Return the (X, Y) coordinate for the center point of the cell that contains the specified text.  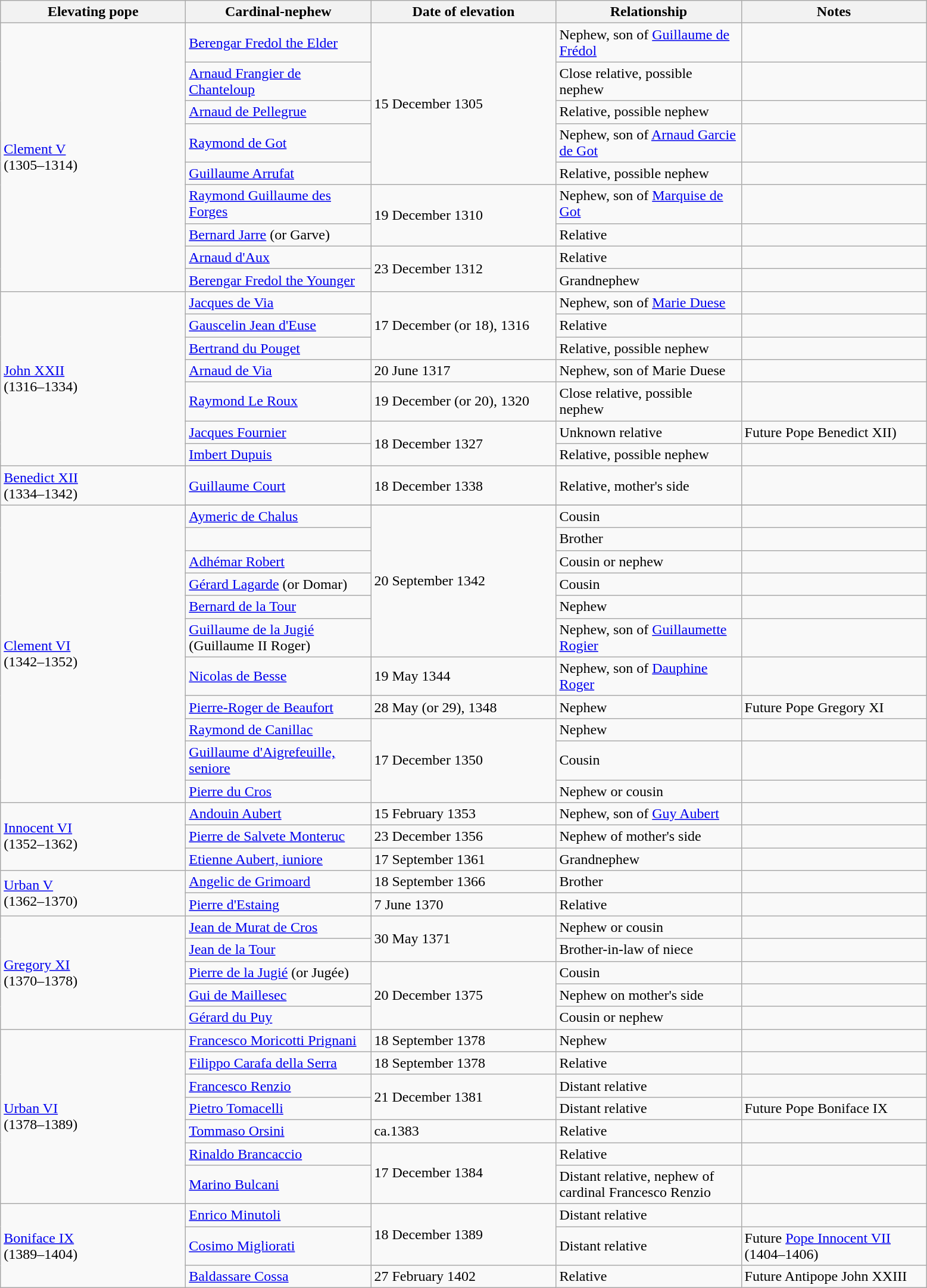
Raymond Le Roux (279, 401)
Adhémar Robert (279, 562)
Tommaso Orsini (279, 1131)
Berengar Fredol the Younger (279, 280)
Date of elevation (463, 12)
18 December 1338 (463, 486)
7 June 1370 (463, 905)
Raymond de Got (279, 143)
Francesco Moricotti Prignani (279, 1040)
Baldassare Cossa (279, 1277)
Future Pope Boniface IX (834, 1108)
Guillaume Court (279, 486)
Boniface IX(1389–1404) (93, 1246)
Pierre de la Jugié (or Jugée) (279, 972)
Andouin Aubert (279, 814)
Arnaud Frangier de Chanteloup (279, 81)
Urban VI(1378–1389) (93, 1116)
23 December 1312 (463, 269)
John XXII(1316–1334) (93, 379)
Francesco Renzio (279, 1086)
Arnaud de Via (279, 371)
Pierre d'Estaing (279, 905)
Imbert Dupuis (279, 455)
Gregory XI(1370–1378) (93, 972)
Cardinal-nephew (279, 12)
Enrico Minutoli (279, 1215)
Nicolas de Besse (279, 676)
15 February 1353 (463, 814)
Arnaud de Pellegrue (279, 112)
Future Pope Benedict XII) (834, 432)
Berengar Fredol the Elder (279, 43)
Brother-in-law of niece (649, 950)
18 September 1366 (463, 882)
Pierre de Salvete Monteruc (279, 837)
Future Antipope John XXIII (834, 1277)
19 December (or 20), 1320 (463, 401)
Future Pope Innocent VII (1404–1406) (834, 1246)
17 December (or 18), 1316 (463, 325)
Etienne Aubert, iuniore (279, 859)
Guillaume d'Aigrefeuille, seniore (279, 760)
Cosimo Migliorati (279, 1246)
Jacques de Via (279, 302)
Bernard Jarre (or Garve) (279, 235)
18 December 1327 (463, 444)
Gauscelin Jean d'Euse (279, 325)
Marino Bulcani (279, 1185)
Nephew, son of Guy Aubert (649, 814)
Guillaume de la Jugié (Guillaume II Roger) (279, 637)
15 December 1305 (463, 104)
Elevating pope (93, 12)
Nephew, son of Marquise de Got (649, 204)
Nephew on mother's side (649, 995)
Gérard Lagarde (or Domar) (279, 584)
19 December 1310 (463, 216)
28 May (or 29), 1348 (463, 707)
Nephew of mother's side (649, 837)
19 May 1344 (463, 676)
Aymeric de Chalus (279, 516)
17 December 1384 (463, 1173)
Guillaume Arrufat (279, 173)
ca.1383 (463, 1131)
Bertrand du Pouget (279, 348)
Raymond de Canillac (279, 729)
20 December 1375 (463, 995)
Nephew, son of Guillaume de Frédol (649, 43)
Urban V(1362–1370) (93, 893)
Clement V(1305–1314) (93, 157)
Arnaud d'Aux (279, 257)
23 December 1356 (463, 837)
Filippo Carafa della Serra (279, 1063)
Clement VI(1342–1352) (93, 654)
Nephew, son of Arnaud Garcie de Got (649, 143)
Nephew, son of Guillaumette Rogier (649, 637)
Gérard du Puy (279, 1018)
Innocent VI(1352–1362) (93, 837)
Bernard de la Tour (279, 607)
Distant relative, nephew of cardinal Francesco Renzio (649, 1185)
Rinaldo Brancaccio (279, 1153)
Jean de la Tour (279, 950)
Pietro Tomacelli (279, 1108)
Raymond Guillaume des Forges (279, 204)
Pierre du Cros (279, 791)
Jean de Murat de Cros (279, 927)
20 September 1342 (463, 581)
Jacques Fournier (279, 432)
Notes (834, 12)
17 September 1361 (463, 859)
Gui de Maillesec (279, 995)
30 May 1371 (463, 938)
21 December 1381 (463, 1097)
27 February 1402 (463, 1277)
Angelic de Grimoard (279, 882)
Relative, mother's side (649, 486)
18 December 1389 (463, 1235)
Pierre-Roger de Beaufort (279, 707)
Relationship (649, 12)
Future Pope Gregory XI (834, 707)
20 June 1317 (463, 371)
17 December 1350 (463, 760)
Benedict XII(1334–1342) (93, 486)
Unknown relative (649, 432)
Nephew, son of Dauphine Roger (649, 676)
